Extract the [X, Y] coordinate from the center of the cell holding the provided text.  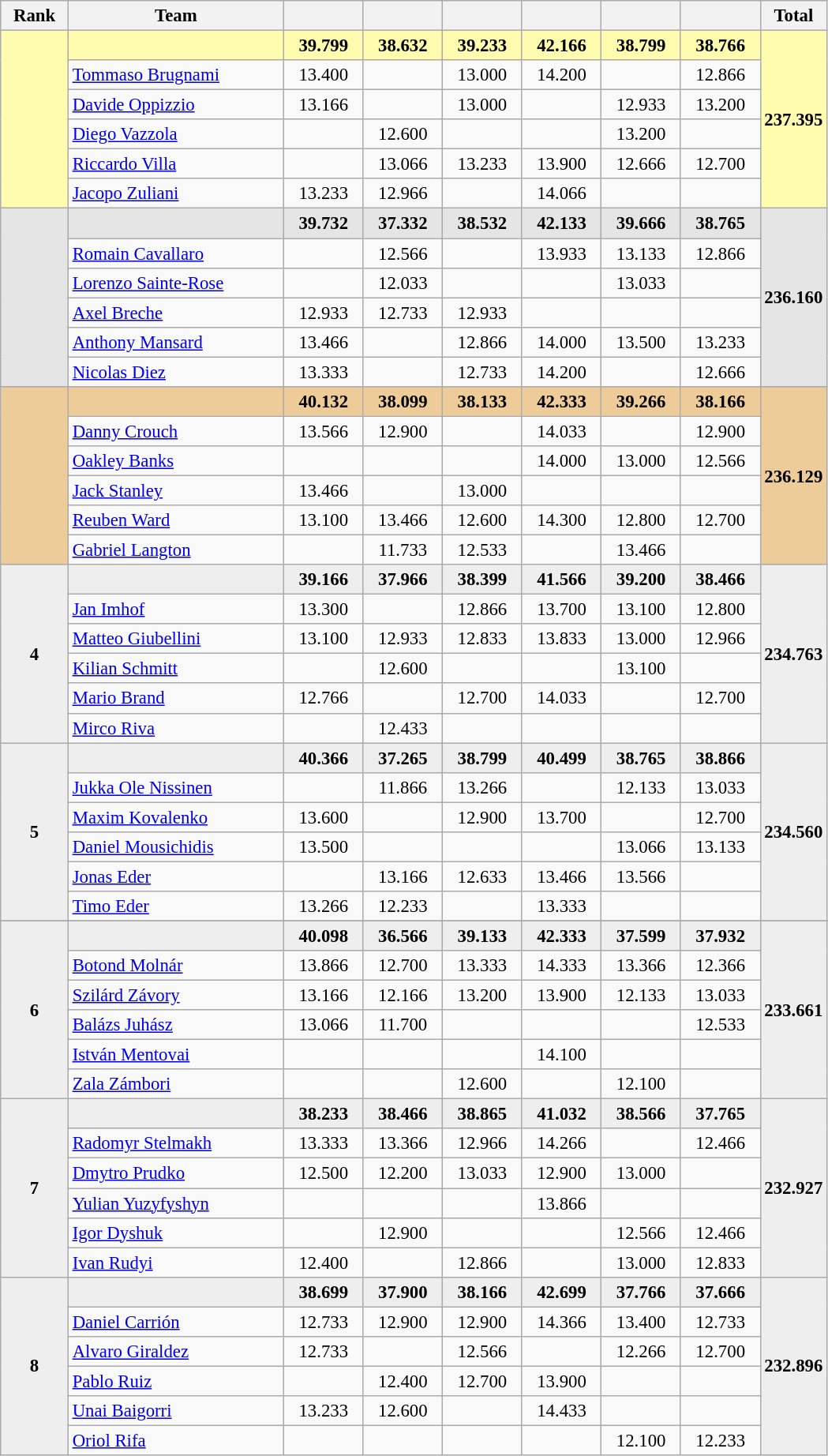
Mario Brand [175, 699]
Oakley Banks [175, 461]
Unai Baigorri [175, 1411]
Riccardo Villa [175, 164]
234.763 [794, 654]
39.133 [483, 936]
232.896 [794, 1366]
38.632 [403, 46]
Davide Oppizzio [175, 105]
37.765 [720, 1114]
Alvaro Giraldez [175, 1352]
14.333 [562, 966]
13.600 [324, 817]
Diego Vazzola [175, 134]
39.266 [641, 402]
5 [35, 832]
14.366 [562, 1322]
Daniel Carrión [175, 1322]
Jack Stanley [175, 490]
14.433 [562, 1411]
Daniel Mousichidis [175, 847]
36.566 [403, 936]
Dmytro Prudko [175, 1173]
38.865 [483, 1114]
39.732 [324, 223]
37.599 [641, 936]
Oriol Rifa [175, 1440]
Jacopo Zuliani [175, 193]
38.133 [483, 402]
40.499 [562, 758]
38.532 [483, 223]
Balázs Juhász [175, 1025]
Pablo Ruiz [175, 1381]
38.099 [403, 402]
Botond Molnár [175, 966]
Gabriel Langton [175, 550]
39.799 [324, 46]
39.233 [483, 46]
Danny Crouch [175, 431]
37.265 [403, 758]
Timo Eder [175, 906]
7 [35, 1188]
233.661 [794, 1010]
Zala Zámbori [175, 1084]
4 [35, 654]
12.033 [403, 283]
Lorenzo Sainte-Rose [175, 283]
14.266 [562, 1144]
Reuben Ward [175, 520]
Kilian Schmitt [175, 669]
41.032 [562, 1114]
11.733 [403, 550]
12.766 [324, 699]
István Mentovai [175, 1055]
Jan Imhof [175, 610]
Team [175, 16]
12.500 [324, 1173]
12.266 [641, 1352]
40.132 [324, 402]
11.700 [403, 1025]
37.666 [720, 1292]
37.900 [403, 1292]
38.233 [324, 1114]
38.699 [324, 1292]
11.866 [403, 787]
14.066 [562, 193]
237.395 [794, 120]
42.166 [562, 46]
Total [794, 16]
37.332 [403, 223]
Romain Cavallaro [175, 253]
12.433 [403, 728]
42.699 [562, 1292]
Mirco Riva [175, 728]
39.666 [641, 223]
12.200 [403, 1173]
Anthony Mansard [175, 342]
38.566 [641, 1114]
13.933 [562, 253]
232.927 [794, 1188]
42.133 [562, 223]
14.300 [562, 520]
37.766 [641, 1292]
234.560 [794, 832]
13.300 [324, 610]
Rank [35, 16]
Tommaso Brugnami [175, 75]
13.833 [562, 639]
39.166 [324, 580]
Jukka Ole Nissinen [175, 787]
8 [35, 1366]
Radomyr Stelmakh [175, 1144]
236.129 [794, 476]
38.866 [720, 758]
37.932 [720, 936]
236.160 [794, 298]
Matteo Giubellini [175, 639]
6 [35, 1010]
39.200 [641, 580]
Ivan Rudyi [175, 1263]
37.966 [403, 580]
Szilárd Závory [175, 996]
12.166 [403, 996]
12.633 [483, 876]
Nicolas Diez [175, 372]
14.100 [562, 1055]
12.366 [720, 966]
Jonas Eder [175, 876]
Igor Dyshuk [175, 1233]
40.098 [324, 936]
38.766 [720, 46]
41.566 [562, 580]
38.399 [483, 580]
40.366 [324, 758]
Maxim Kovalenko [175, 817]
Axel Breche [175, 313]
Yulian Yuzyfyshyn [175, 1203]
